Pinpoint the cell where the given text exists, returning its [X, Y] midpoint coordinate. 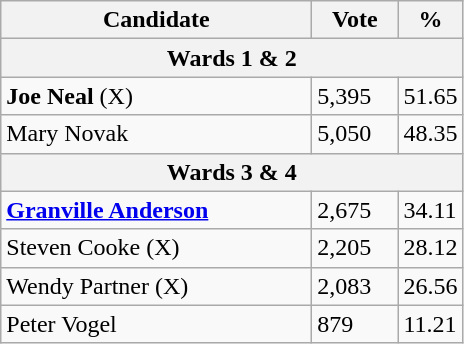
Steven Cooke (X) [156, 248]
5,395 [355, 96]
Wendy Partner (X) [156, 286]
Joe Neal (X) [156, 96]
48.35 [430, 134]
11.21 [430, 324]
Peter Vogel [156, 324]
2,205 [355, 248]
Wards 1 & 2 [232, 58]
2,083 [355, 286]
Wards 3 & 4 [232, 172]
28.12 [430, 248]
879 [355, 324]
51.65 [430, 96]
34.11 [430, 210]
Granville Anderson [156, 210]
% [430, 20]
Candidate [156, 20]
Vote [355, 20]
2,675 [355, 210]
26.56 [430, 286]
Mary Novak [156, 134]
5,050 [355, 134]
